Find where the given text appears and provide that cell's center as [X, Y] coordinate. 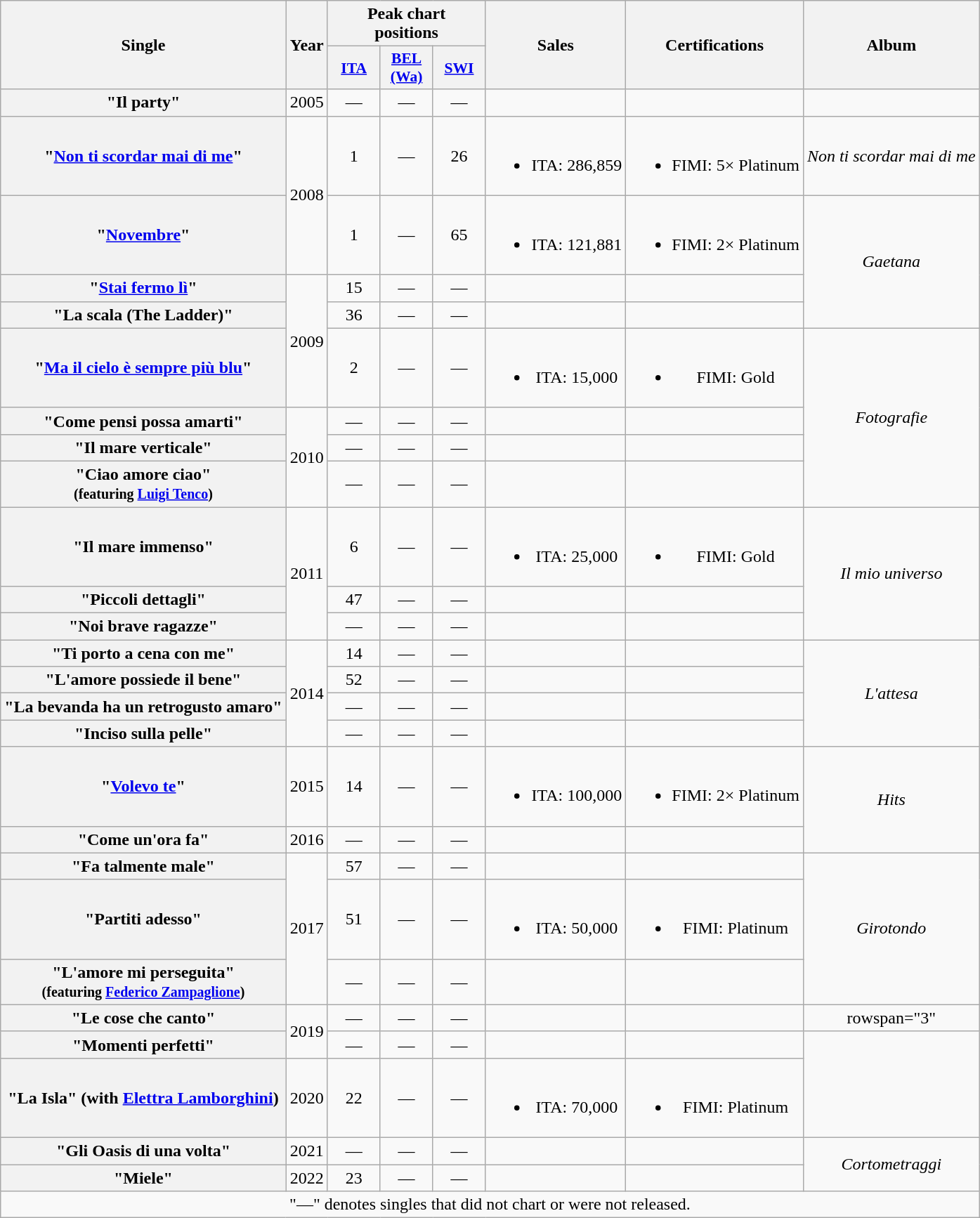
2015 [306, 787]
Peak chartpositions [406, 24]
47 [354, 600]
"Inciso sulla pelle" [143, 733]
2019 [306, 1031]
ITA: 50,000 [556, 919]
51 [354, 919]
2008 [306, 195]
"Gli Oasis di una volta" [143, 1151]
"Il mare verticale" [143, 447]
52 [354, 680]
2010 [306, 457]
6 [354, 546]
"Partiti adesso" [143, 919]
65 [459, 235]
22 [354, 1097]
"Volevo te" [143, 787]
Fotografie [891, 417]
"Non ti scordar mai di me" [143, 156]
"Ma il cielo è sempre più blu" [143, 368]
"Stai fermo lì" [143, 288]
36 [354, 315]
FIMI: 5× Platinum [715, 156]
"Il party" [143, 103]
"Ciao amore ciao"(featuring Luigi Tenco) [143, 483]
"L'amore mi perseguita"(featuring Federico Zampaglione) [143, 982]
Album [891, 45]
Certifications [715, 45]
ITA: 121,881 [556, 235]
23 [354, 1178]
2021 [306, 1151]
"Piccoli dettagli" [143, 600]
"L'amore possiede il bene" [143, 680]
Il mio universo [891, 573]
"Novembre" [143, 235]
"Noi brave ragazze" [143, 627]
ITA: 25,000 [556, 546]
ITA: 70,000 [556, 1097]
2005 [306, 103]
"La scala (The Ladder)" [143, 315]
Gaetana [891, 261]
2014 [306, 693]
2016 [306, 839]
L'attesa [891, 693]
Single [143, 45]
2020 [306, 1097]
"Le cose che canto" [143, 1018]
Girotondo [891, 929]
"Fa talmente male" [143, 866]
Non ti scordar mai di me [891, 156]
SWI [459, 67]
rowspan="3" [891, 1018]
"—" denotes singles that did not chart or were not released. [490, 1205]
"Come pensi possa amarti" [143, 421]
"La Isla" (with Elettra Lamborghini) [143, 1097]
2 [354, 368]
15 [354, 288]
2009 [306, 341]
Cortometraggi [891, 1164]
Sales [556, 45]
"Miele" [143, 1178]
"Ti porto a cena con me" [143, 653]
"Il mare immenso" [143, 546]
Year [306, 45]
ITA: 286,859 [556, 156]
26 [459, 156]
2022 [306, 1178]
2017 [306, 929]
ITA [354, 67]
2011 [306, 573]
ITA: 100,000 [556, 787]
"La bevanda ha un retrogusto amaro" [143, 707]
ITA: 15,000 [556, 368]
57 [354, 866]
"Momenti perfetti" [143, 1045]
"Come un'ora fa" [143, 839]
BEL (Wa) [406, 67]
Hits [891, 799]
